Scan for the cell matching the given text and deliver its [x, y] coordinate at center. 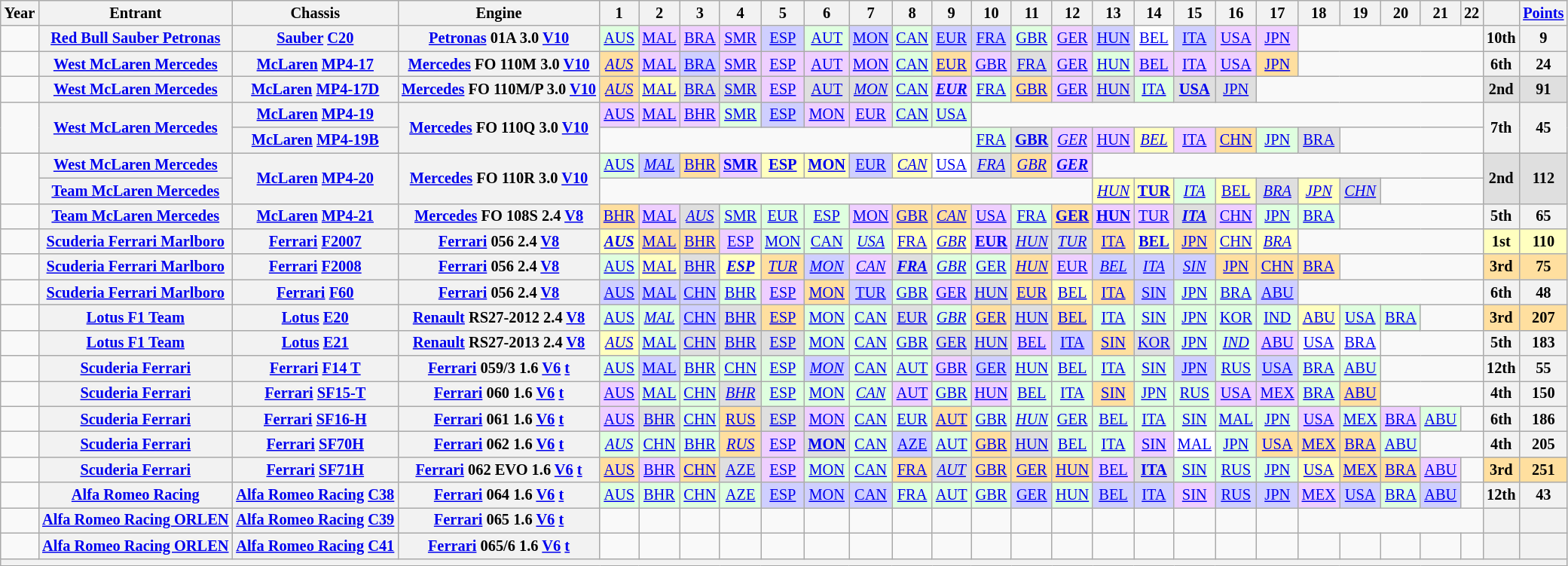
12 [1072, 13]
Mercedes FO 110M/P 3.0 V10 [499, 89]
112 [1543, 178]
20 [1401, 13]
Ferrari 062 EVO 1.6 V6 t [499, 470]
Lotus E21 [315, 343]
14 [1154, 13]
Lotus E20 [315, 317]
11 [1032, 13]
10 [991, 13]
Sauber C20 [315, 38]
150 [1543, 393]
Ferrari 065 1.6 V6 t [499, 520]
2 [660, 13]
Ferrari 065/6 1.6 V6 t [499, 546]
McLaren MP4-19B [315, 140]
Alfa Romeo Racing [136, 495]
Ferrari F60 [315, 292]
Mercedes FO 110M 3.0 V10 [499, 64]
Engine [499, 13]
Mercedes FO 110R 3.0 V10 [499, 178]
19 [1361, 13]
1st [1501, 241]
16 [1236, 13]
207 [1543, 317]
McLaren MP4-17D [315, 89]
Points [1543, 13]
24 [1543, 64]
Ferrari SF70H [315, 444]
McLaren MP4-17 [315, 64]
Ferrari SF16-H [315, 419]
Entrant [136, 13]
Mercedes FO 108S 2.4 V8 [499, 216]
Ferrari 062 1.6 V6 t [499, 444]
Alfa Romeo Racing C38 [315, 495]
Renault RS27-2013 2.4 V8 [499, 343]
55 [1543, 369]
65 [1543, 216]
13 [1114, 13]
Mercedes FO 110Q 3.0 V10 [499, 127]
Petronas 01A 3.0 V10 [499, 38]
45 [1543, 127]
Year [20, 13]
Ferrari SF71H [315, 470]
Ferrari F2008 [315, 267]
6 [827, 13]
5 [782, 13]
Renault RS27-2012 2.4 V8 [499, 317]
McLaren MP4-21 [315, 216]
3 [699, 13]
1 [619, 13]
Alfa Romeo Racing C41 [315, 546]
7th [1501, 127]
205 [1543, 444]
21 [1441, 13]
McLaren MP4-20 [315, 178]
4 [740, 13]
7 [871, 13]
Ferrari F14 T [315, 369]
Ferrari F2007 [315, 241]
110 [1543, 241]
Red Bull Sauber Petronas [136, 38]
18 [1319, 13]
186 [1543, 419]
McLaren MP4-19 [315, 115]
15 [1195, 13]
17 [1278, 13]
22 [1472, 13]
Ferrari 061 1.6 V6 t [499, 419]
48 [1543, 292]
10th [1501, 38]
43 [1543, 495]
Chassis [315, 13]
Alfa Romeo Racing C39 [315, 520]
75 [1543, 267]
251 [1543, 470]
Ferrari 060 1.6 V6 t [499, 393]
91 [1543, 89]
8 [912, 13]
Ferrari 064 1.6 V6 t [499, 495]
Ferrari 059/3 1.6 V6 t [499, 369]
Ferrari SF15-T [315, 393]
183 [1543, 343]
